Determine the [x, y] coordinate at the center of the cell enclosing the given text.  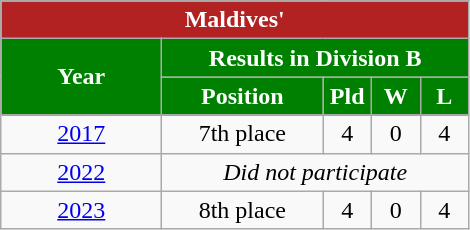
Pld [348, 96]
8th place [242, 210]
2017 [82, 134]
W [396, 96]
Year [82, 77]
L [444, 96]
2023 [82, 210]
Position [242, 96]
Results in Division B [316, 58]
2022 [82, 172]
Maldives' [235, 20]
Did not participate [316, 172]
7th place [242, 134]
